Search for the cell housing the specified text and yield its (X, Y) center coordinate. 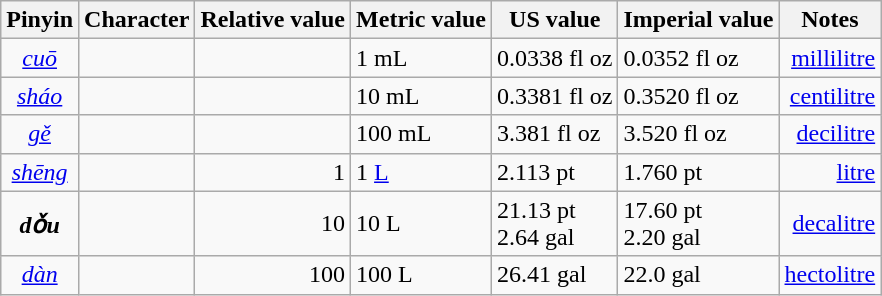
Metric value (422, 20)
US value (555, 20)
22.0 gal (698, 275)
Character (137, 20)
decilitre (830, 134)
dàn (40, 275)
26.41 gal (555, 275)
cuō (40, 58)
0.3520 fl oz (698, 96)
Imperial value (698, 20)
3.381 fl oz (555, 134)
gě (40, 134)
1 L (422, 172)
dǒu (40, 224)
1.760 pt (698, 172)
sháo (40, 96)
1 (273, 172)
0.3381 fl oz (555, 96)
10 mL (422, 96)
centilitre (830, 96)
10 (273, 224)
21.13 pt2.64 gal (555, 224)
2.113 pt (555, 172)
Relative value (273, 20)
litre (830, 172)
shēng (40, 172)
decalitre (830, 224)
0.0338 fl oz (555, 58)
0.0352 fl oz (698, 58)
100 mL (422, 134)
10 L (422, 224)
millilitre (830, 58)
100 L (422, 275)
1 mL (422, 58)
100 (273, 275)
3.520 fl oz (698, 134)
Pinyin (40, 20)
17.60 pt2.20 gal (698, 224)
hectolitre (830, 275)
Notes (830, 20)
